Capture the cell that displays the provided text and extract its [X, Y] central coordinate. 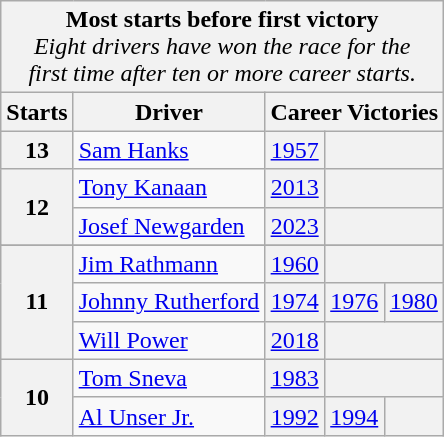
Sam Hanks [169, 150]
1992 [295, 416]
Tony Kanaan [169, 188]
Jim Rathmann [169, 264]
12 [37, 207]
1976 [354, 302]
13 [37, 150]
1983 [295, 378]
Will Power [169, 340]
Career Victories [354, 112]
10 [37, 397]
2023 [295, 226]
1960 [295, 264]
2013 [295, 188]
Tom Sneva [169, 378]
1980 [414, 302]
Johnny Rutherford [169, 302]
Driver [169, 112]
Starts [37, 112]
Al Unser Jr. [169, 416]
Josef Newgarden [169, 226]
Most starts before first victoryEight drivers have won the race for thefirst time after ten or more career starts. [222, 47]
1974 [295, 302]
1994 [354, 416]
11 [37, 302]
2018 [295, 340]
1957 [295, 150]
